Locate the cell with the specified text and output its (X, Y) center coordinate. 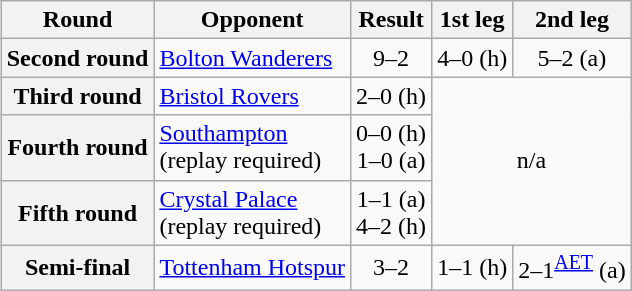
0–0 (h)1–0 (a) (392, 148)
Fifth round (78, 212)
Third round (78, 96)
Semi-final (78, 268)
Round (78, 20)
9–2 (392, 58)
Bristol Rovers (252, 96)
Bolton Wanderers (252, 58)
2nd leg (572, 20)
Fourth round (78, 148)
Tottenham Hotspur (252, 268)
Second round (78, 58)
5–2 (a) (572, 58)
Opponent (252, 20)
Crystal Palace(replay required) (252, 212)
n/a (532, 161)
1–1 (h) (472, 268)
3–2 (392, 268)
1–1 (a)4–2 (h) (392, 212)
4–0 (h) (472, 58)
2–1AET (a) (572, 268)
2–0 (h) (392, 96)
Result (392, 20)
Southampton(replay required) (252, 148)
1st leg (472, 20)
